Return [x, y] of the center of cell containing provided text 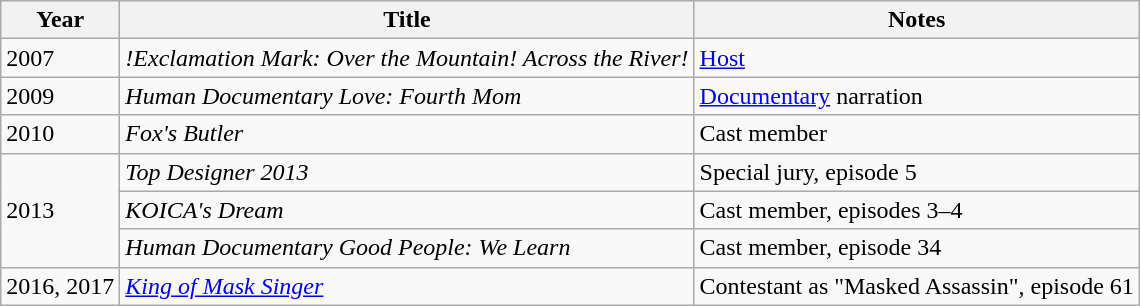
2007 [60, 58]
Contestant as "Masked Assassin", episode 61 [916, 286]
Title [407, 20]
Cast member, episodes 3–4 [916, 210]
2010 [60, 134]
Notes [916, 20]
Host [916, 58]
Documentary narration [916, 96]
KOICA's Dream [407, 210]
Special jury, episode 5 [916, 172]
Human Documentary Good People: We Learn [407, 248]
2013 [60, 210]
Human Documentary Love: Fourth Mom [407, 96]
Fox's Butler [407, 134]
Top Designer 2013 [407, 172]
Year [60, 20]
!Exclamation Mark: Over the Mountain! Across the River! [407, 58]
Cast member, episode 34 [916, 248]
Cast member [916, 134]
King of Mask Singer [407, 286]
2016, 2017 [60, 286]
2009 [60, 96]
